Detect which cell encompasses the target text, then output its [X, Y] center coordinate. 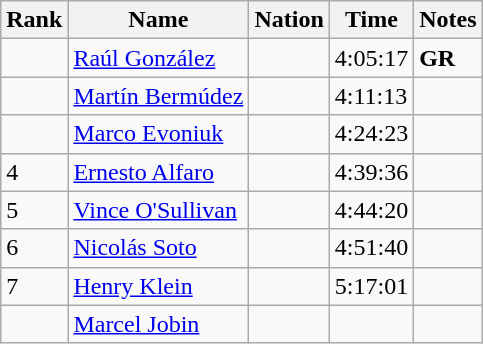
4:39:36 [371, 172]
4:51:40 [371, 248]
Marco Evoniuk [158, 134]
Martín Bermúdez [158, 96]
4 [34, 172]
Ernesto Alfaro [158, 172]
Vince O'Sullivan [158, 210]
5:17:01 [371, 286]
5 [34, 210]
4:24:23 [371, 134]
4:11:13 [371, 96]
Marcel Jobin [158, 324]
Henry Klein [158, 286]
Nation [289, 20]
Nicolás Soto [158, 248]
Notes [448, 20]
Time [371, 20]
GR [448, 58]
Raúl González [158, 58]
6 [34, 248]
4:44:20 [371, 210]
4:05:17 [371, 58]
Rank [34, 20]
7 [34, 286]
Name [158, 20]
